From the cell containing the given text, extract its center point as [X, Y] coordinate. 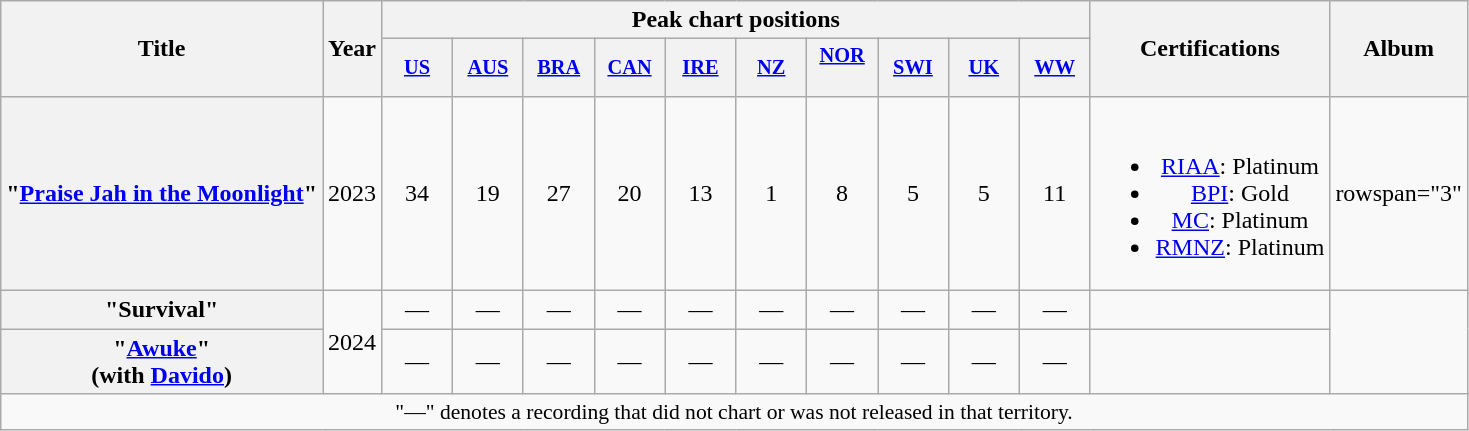
Album [1399, 49]
IRE [700, 68]
Certifications [1210, 49]
Peak chart positions [736, 20]
"Praise Jah in the Moonlight" [162, 193]
rowspan="3" [1399, 193]
20 [630, 193]
1 [772, 193]
AUS [488, 68]
"Survival" [162, 310]
19 [488, 193]
27 [558, 193]
11 [1054, 193]
CAN [630, 68]
34 [418, 193]
8 [842, 193]
BRA [558, 68]
"Awuke"(with Davido) [162, 362]
WW [1054, 68]
Year [352, 49]
13 [700, 193]
"—" denotes a recording that did not chart or was not released in that territory. [734, 412]
2024 [352, 342]
NZ [772, 68]
US [418, 68]
NOR [842, 68]
2023 [352, 193]
RIAA: PlatinumBPI: GoldMC: PlatinumRMNZ: Platinum [1210, 193]
Title [162, 49]
SWI [914, 68]
UK [984, 68]
